Provide the (x, y) coordinate of the cell's center where the given text is located.  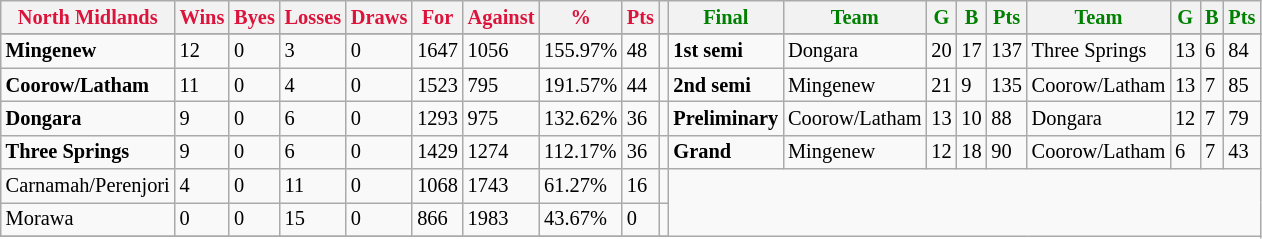
Wins (202, 17)
20 (941, 51)
44 (640, 85)
43.67% (580, 219)
Draws (379, 17)
191.57% (580, 85)
85 (1242, 85)
1293 (437, 118)
3 (313, 51)
155.97% (580, 51)
135 (1007, 85)
16 (640, 186)
84 (1242, 51)
For (437, 17)
Final (726, 17)
18 (971, 152)
Byes (254, 17)
48 (640, 51)
1983 (502, 219)
79 (1242, 118)
North Midlands (88, 17)
21 (941, 85)
975 (502, 118)
1274 (502, 152)
Against (502, 17)
866 (437, 219)
1429 (437, 152)
132.62% (580, 118)
1523 (437, 85)
90 (1007, 152)
795 (502, 85)
Morawa (88, 219)
% (580, 17)
112.17% (580, 152)
1056 (502, 51)
2nd semi (726, 85)
17 (971, 51)
88 (1007, 118)
61.27% (580, 186)
1743 (502, 186)
43 (1242, 152)
1068 (437, 186)
1st semi (726, 51)
1647 (437, 51)
Grand (726, 152)
Losses (313, 17)
15 (313, 219)
Preliminary (726, 118)
Carnamah/Perenjori (88, 186)
137 (1007, 51)
10 (971, 118)
